Output the (x, y) coordinate of the center of the cell containing the given text.  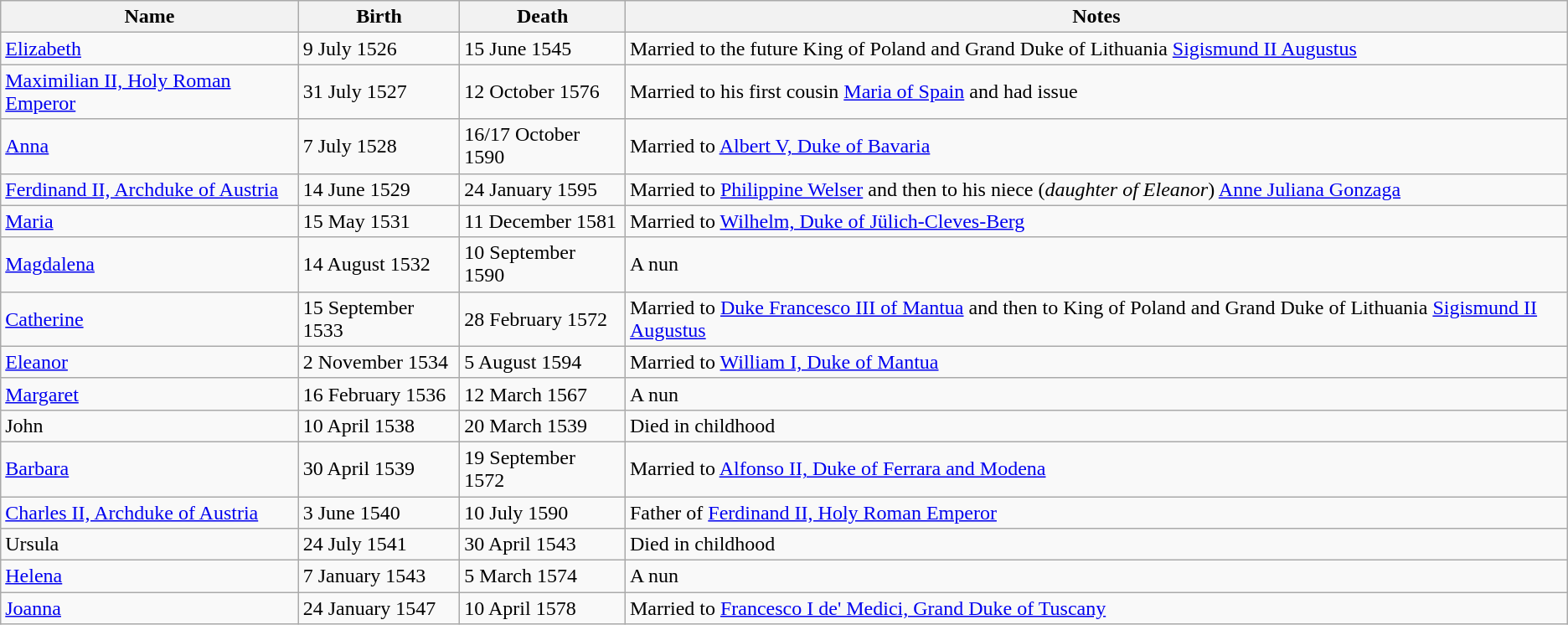
Eleanor (149, 362)
Margaret (149, 394)
31 July 1527 (379, 92)
Birth (379, 17)
24 January 1547 (379, 608)
28 February 1572 (543, 318)
9 July 1526 (379, 49)
Ursula (149, 545)
24 January 1595 (543, 189)
2 November 1534 (379, 362)
Married to Philippine Welser and then to his niece (daughter of Eleanor) Anne Juliana Gonzaga (1096, 189)
16/17 October 1590 (543, 146)
14 August 1532 (379, 265)
Married to Alfonso II, Duke of Ferrara and Modena (1096, 469)
12 March 1567 (543, 394)
Father of Ferdinand II, Holy Roman Emperor (1096, 512)
Married to the future King of Poland and Grand Duke of Lithuania Sigismund II Augustus (1096, 49)
Married to Francesco I de' Medici, Grand Duke of Tuscany (1096, 608)
Magdalena (149, 265)
Barbara (149, 469)
10 July 1590 (543, 512)
Joanna (149, 608)
30 April 1543 (543, 545)
Notes (1096, 17)
Name (149, 17)
14 June 1529 (379, 189)
30 April 1539 (379, 469)
10 September 1590 (543, 265)
3 June 1540 (379, 512)
Maria (149, 221)
24 July 1541 (379, 545)
Catherine (149, 318)
Married to Albert V, Duke of Bavaria (1096, 146)
16 February 1536 (379, 394)
Charles II, Archduke of Austria (149, 512)
12 October 1576 (543, 92)
5 March 1574 (543, 576)
10 April 1538 (379, 426)
Married to William I, Duke of Mantua (1096, 362)
Married to Wilhelm, Duke of Jülich-Cleves-Berg (1096, 221)
19 September 1572 (543, 469)
Elizabeth (149, 49)
Anna (149, 146)
Ferdinand II, Archduke of Austria (149, 189)
Maximilian II, Holy Roman Emperor (149, 92)
John (149, 426)
15 September 1533 (379, 318)
11 December 1581 (543, 221)
7 July 1528 (379, 146)
5 August 1594 (543, 362)
Death (543, 17)
15 June 1545 (543, 49)
Married to his first cousin Maria of Spain and had issue (1096, 92)
Married to Duke Francesco III of Mantua and then to King of Poland and Grand Duke of Lithuania Sigismund II Augustus (1096, 318)
20 March 1539 (543, 426)
15 May 1531 (379, 221)
Helena (149, 576)
10 April 1578 (543, 608)
7 January 1543 (379, 576)
